Scan for the cell matching the given text and deliver its (x, y) coordinate at center. 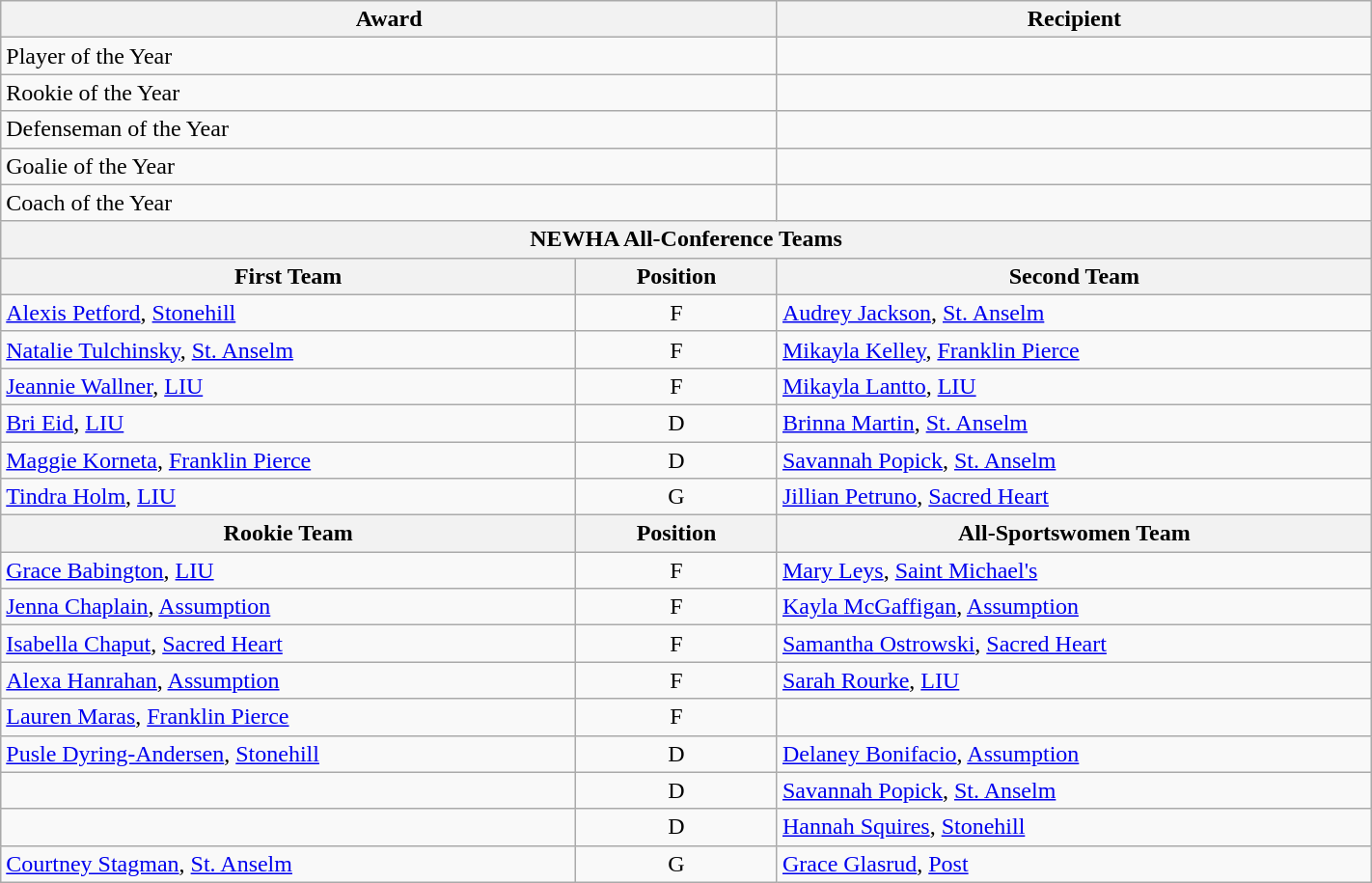
Lauren Maras, Franklin Pierce (288, 717)
Sarah Rourke, LIU (1074, 680)
All-Sportswomen Team (1074, 534)
Rookie Team (288, 534)
Jeannie Wallner, LIU (288, 386)
Maggie Korneta, Franklin Pierce (288, 460)
Goalie of the Year (390, 166)
Bri Eid, LIU (288, 423)
Hannah Squires, Stonehill (1074, 827)
Audrey Jackson, St. Anselm (1074, 313)
Natalie Tulchinsky, St. Anselm (288, 349)
Jenna Chaplain, Assumption (288, 607)
Alexa Hanrahan, Assumption (288, 680)
Recipient (1074, 19)
Grace Babington, LIU (288, 570)
Alexis Petford, Stonehill (288, 313)
Pusle Dyring-Andersen, Stonehill (288, 754)
Coach of the Year (390, 203)
Defenseman of the Year (390, 129)
Samantha Ostrowski, Sacred Heart (1074, 644)
Second Team (1074, 276)
Award (390, 19)
Rookie of the Year (390, 93)
First Team (288, 276)
Isabella Chaput, Sacred Heart (288, 644)
Mary Leys, Saint Michael's (1074, 570)
Grace Glasrud, Post (1074, 864)
Jillian Petruno, Sacred Heart (1074, 497)
Brinna Martin, St. Anselm (1074, 423)
Tindra Holm, LIU (288, 497)
Mikayla Lantto, LIU (1074, 386)
Courtney Stagman, St. Anselm (288, 864)
Mikayla Kelley, Franklin Pierce (1074, 349)
Delaney Bonifacio, Assumption (1074, 754)
Player of the Year (390, 56)
Kayla McGaffigan, Assumption (1074, 607)
NEWHA All-Conference Teams (686, 239)
